Return the (X, Y) coordinate for the center point of the cell that contains the specified text.  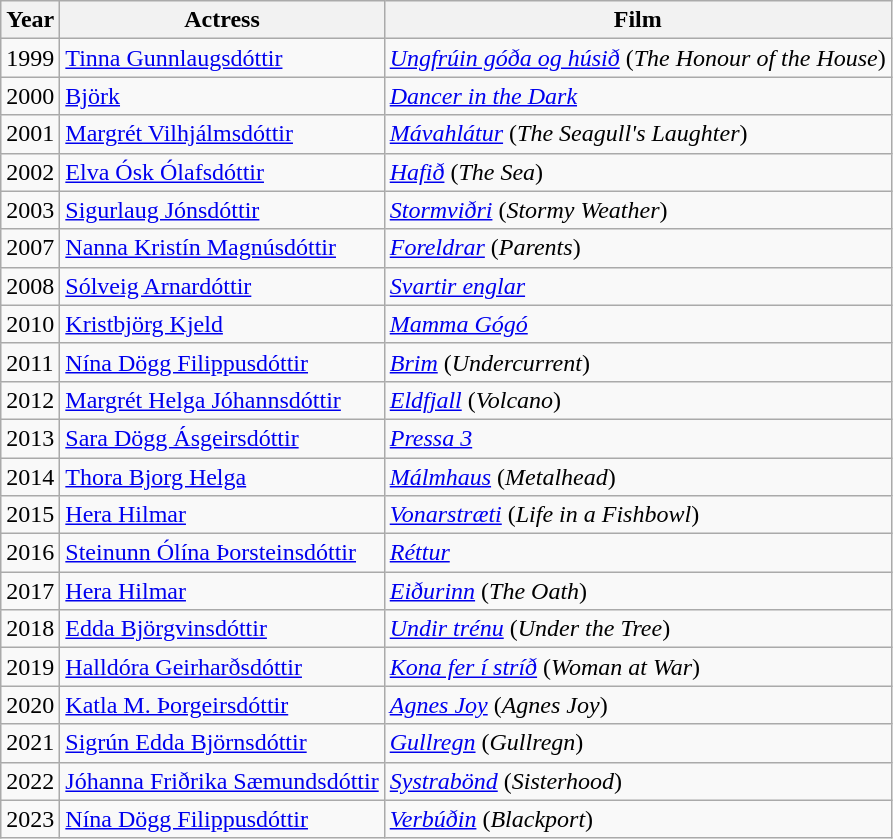
Kristbjörg Kjeld (222, 324)
Dancer in the Dark (638, 96)
2016 (30, 553)
Ungfrúin góða og húsið (The Honour of the House) (638, 58)
Year (30, 20)
Verbúðin (Blackport) (638, 819)
2017 (30, 591)
Foreldrar (Parents) (638, 248)
Nanna Kristín Magnúsdóttir (222, 248)
2002 (30, 172)
2022 (30, 781)
Edda Björgvinsdóttir (222, 629)
Margrét Vilhjálmsdóttir (222, 134)
Svartir englar (638, 286)
2020 (30, 705)
Björk (222, 96)
Margrét Helga Jóhannsdóttir (222, 400)
2000 (30, 96)
Kona fer í stríð (Woman at War) (638, 667)
Sólveig Arnardóttir (222, 286)
Mávahlátur (The Seagull's Laughter) (638, 134)
2018 (30, 629)
2019 (30, 667)
2008 (30, 286)
2007 (30, 248)
Katla M. Þorgeirsdóttir (222, 705)
Thora Bjorg Helga (222, 477)
Eldfjall (Volcano) (638, 400)
Sigurlaug Jónsdóttir (222, 210)
2013 (30, 438)
Steinunn Ólína Þorsteinsdóttir (222, 553)
2012 (30, 400)
Film (638, 20)
2010 (30, 324)
1999 (30, 58)
Gullregn (Gullregn) (638, 743)
Elva Ósk Ólafsdóttir (222, 172)
2023 (30, 819)
Actress (222, 20)
Vonarstræti (Life in a Fishbowl) (638, 515)
Sigrún Edda Björnsdóttir (222, 743)
Sara Dögg Ásgeirsdóttir (222, 438)
Jóhanna Friðrika Sæmundsdóttir (222, 781)
2011 (30, 362)
2001 (30, 134)
Stormviðri (Stormy Weather) (638, 210)
Eiðurinn (The Oath) (638, 591)
Réttur (638, 553)
2003 (30, 210)
Mamma Gógó (638, 324)
Málmhaus (Metalhead) (638, 477)
Agnes Joy (Agnes Joy) (638, 705)
Brim (Undercurrent) (638, 362)
Systrabönd (Sisterhood) (638, 781)
2014 (30, 477)
Halldóra Geirharðsdóttir (222, 667)
Hafið (The Sea) (638, 172)
Pressa 3 (638, 438)
2021 (30, 743)
2015 (30, 515)
Tinna Gunnlaugsdóttir (222, 58)
Undir trénu (Under the Tree) (638, 629)
